Detect which cell encompasses the target text, then output its [X, Y] center coordinate. 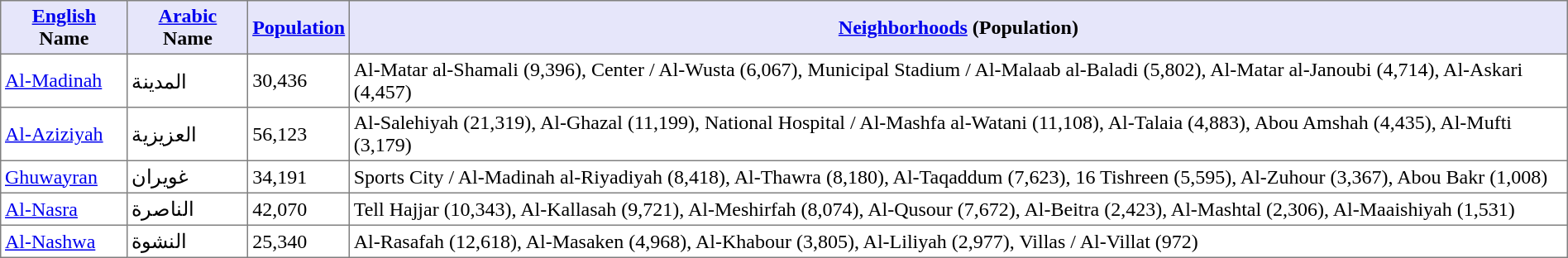
Ghuwayran [65, 177]
Al-Aziziyah [65, 134]
Population [299, 27]
42,070 [299, 208]
34,191 [299, 177]
English Name [65, 27]
Sports City / Al-Madinah al-Riyadiyah (8,418), Al-Thawra (8,180), Al-Taqaddum (7,623), 16 Tishreen (5,595), Al-Zuhour (3,367), Abou Bakr (1,008) [958, 177]
العزيزية [188, 134]
غويران [188, 177]
56,123 [299, 134]
الناصرة [188, 208]
Al-Rasafah (12,618), Al-Masaken (4,968), Al-Khabour (3,805), Al-Liliyah (2,977), Villas / Al-Villat (972) [958, 241]
Al-Nasra [65, 208]
Arabic Name [188, 27]
25,340 [299, 241]
النشوة [188, 241]
Al-Salehiyah (21,319), Al-Ghazal (11,199), National Hospital / Al-Mashfa al-Watani (11,108), Al-Talaia (4,883), Abou Amshah (4,435), Al-Mufti (3,179) [958, 134]
Neighborhoods (Population) [958, 27]
30,436 [299, 80]
Al-Madinah [65, 80]
Tell Hajjar (10,343), Al-Kallasah (9,721), Al-Meshirfah (8,074), Al-Qusour (7,672), Al-Beitra (2,423), Al-Mashtal (2,306), Al-Maaishiyah (1,531) [958, 208]
المدينة [188, 80]
Al-Nashwa [65, 241]
